Identify which cell holds the provided text, then report its [x, y] central coordinate. 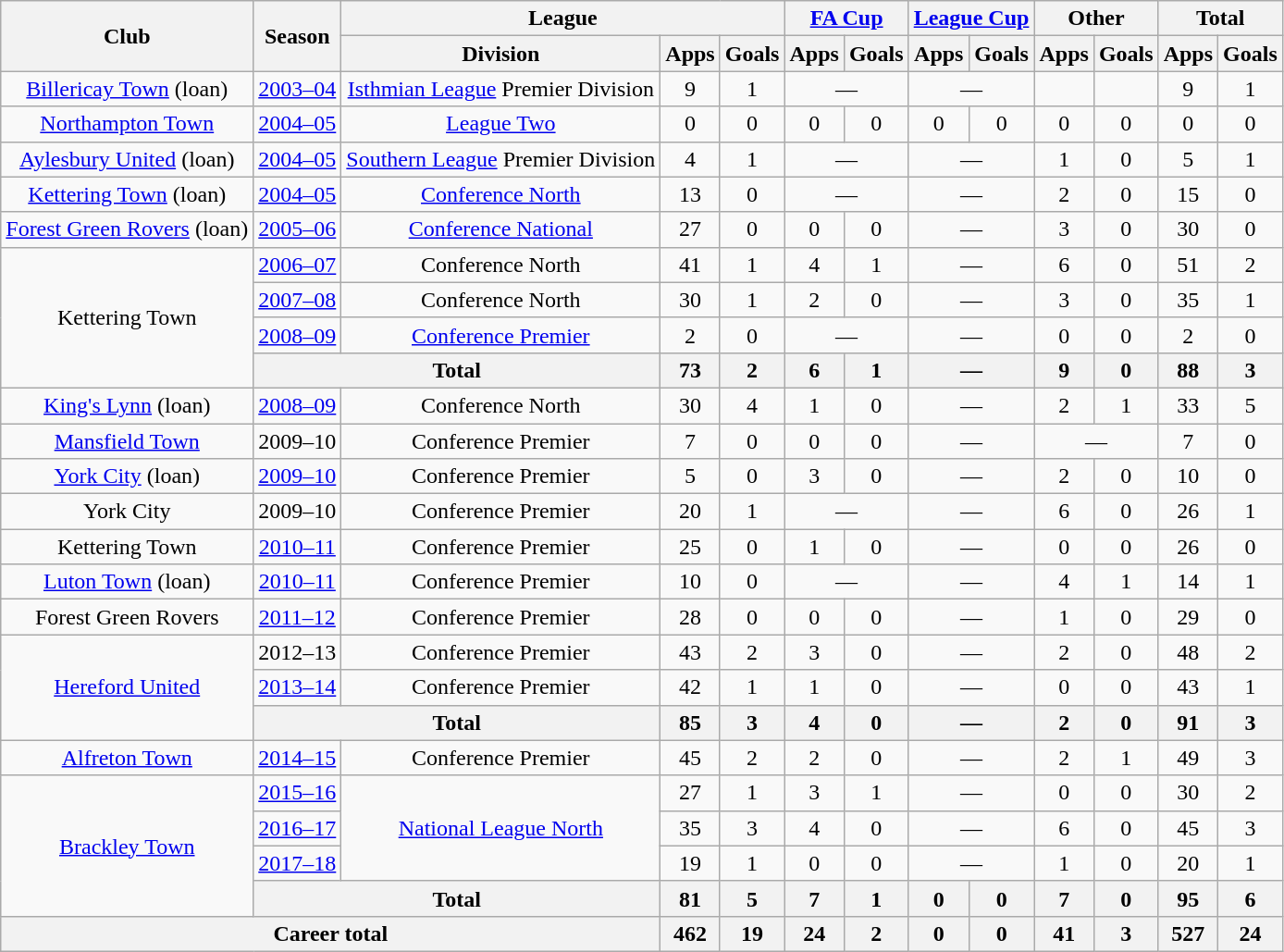
Season [298, 36]
88 [1188, 370]
Division [501, 54]
2014–15 [298, 758]
527 [1188, 933]
2011–12 [298, 617]
48 [1188, 652]
Club [128, 36]
Career total [331, 933]
Alfreton Town [128, 758]
2012–13 [298, 652]
York City (loan) [128, 476]
Isthmian League Premier Division [501, 89]
King's Lynn (loan) [128, 405]
2003–04 [298, 89]
Conference National [501, 229]
Northampton Town [128, 124]
Kettering Town (loan) [128, 194]
49 [1188, 758]
95 [1188, 898]
York City [128, 512]
2006–07 [298, 265]
2005–06 [298, 229]
FA Cup [846, 19]
29 [1188, 617]
League Cup [971, 19]
51 [1188, 265]
National League North [501, 828]
14 [1188, 582]
Aylesbury United (loan) [128, 159]
League Two [501, 124]
Southern League Premier Division [501, 159]
Hereford United [128, 687]
Other [1096, 19]
Luton Town (loan) [128, 582]
33 [1188, 405]
85 [690, 723]
Forest Green Rovers [128, 617]
2013–14 [298, 687]
25 [690, 547]
2017–18 [298, 863]
2016–17 [298, 828]
91 [1188, 723]
81 [690, 898]
73 [690, 370]
Forest Green Rovers (loan) [128, 229]
Billericay Town (loan) [128, 89]
League [562, 19]
462 [690, 933]
2007–08 [298, 300]
Mansfield Town [128, 441]
13 [690, 194]
15 [1188, 194]
2015–16 [298, 793]
28 [690, 617]
42 [690, 687]
Brackley Town [128, 846]
